Identify which cell holds the provided text, then report its (X, Y) central coordinate. 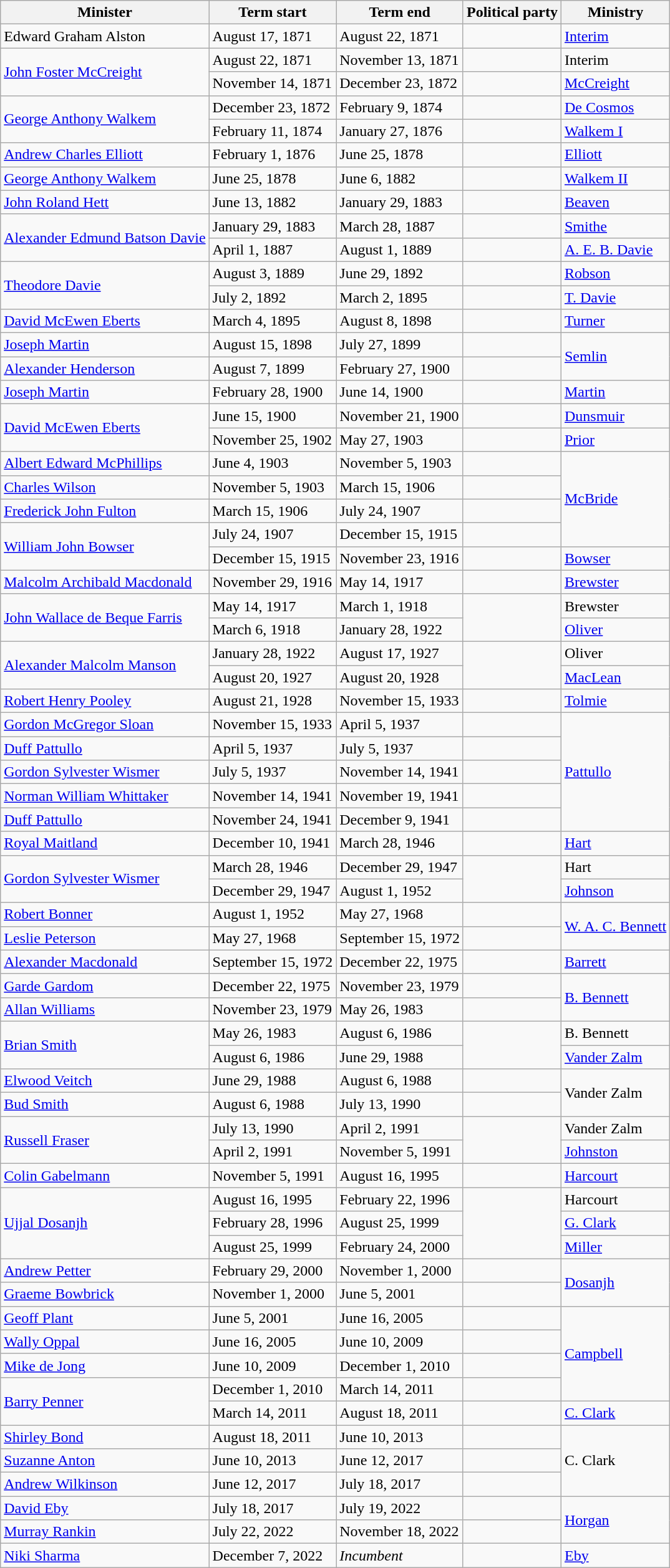
June 14, 1900 (400, 392)
Garde Gardom (105, 985)
Russell Fraser (105, 1140)
A. E. B. Davie (615, 249)
Alexander Henderson (105, 369)
Tolmie (615, 701)
Eby (615, 1556)
Alexander Edmund Batson Davie (105, 238)
Walkem I (615, 131)
February 27, 1900 (400, 369)
Royal Maitland (105, 843)
Gordon McGregor Sloan (105, 725)
Edward Graham Alston (105, 36)
December 10, 1941 (273, 843)
Ujjal Dosanjh (105, 1223)
Frederick John Fulton (105, 511)
November 13, 1871 (400, 60)
August 7, 1899 (273, 369)
November 24, 1941 (273, 820)
June 4, 1903 (273, 463)
Barrett (615, 962)
Shirley Bond (105, 1436)
Brian Smith (105, 1045)
Geoff Plant (105, 1318)
Elwood Veitch (105, 1081)
Political party (512, 12)
G. Clark (615, 1223)
August 21, 1928 (273, 701)
March 2, 1895 (400, 298)
August 1, 1889 (400, 249)
Norman William Whittaker (105, 796)
November 21, 1900 (400, 416)
Theodore Davie (105, 285)
November 18, 2022 (400, 1532)
Turner (615, 321)
November 25, 1902 (273, 440)
March 6, 1918 (273, 629)
Andrew Wilkinson (105, 1484)
David Eby (105, 1508)
Graeme Bowbrick (105, 1294)
Allan Williams (105, 1009)
Robert Bonner (105, 914)
June 29, 1892 (400, 273)
August 3, 1889 (273, 273)
W. A. C. Bennett (615, 926)
Murray Rankin (105, 1532)
February 29, 2000 (273, 1270)
Robson (615, 273)
Malcolm Archibald Macdonald (105, 582)
Incumbent (400, 1556)
McCreight (615, 84)
Colin Gabelmann (105, 1176)
December 9, 1941 (400, 820)
Johnson (615, 891)
November 23, 1916 (400, 558)
Semlin (615, 357)
July 19, 2022 (400, 1508)
Dunsmuir (615, 416)
March 28, 1887 (400, 226)
December 7, 2022 (273, 1556)
MacLean (615, 677)
Beaven (615, 202)
February 9, 1874 (400, 107)
Andrew Charles Elliott (105, 155)
Bowser (615, 558)
Alexander Macdonald (105, 962)
November 29, 1916 (273, 582)
February 22, 1996 (400, 1199)
John Foster McCreight (105, 72)
November 14, 1871 (273, 84)
Niki Sharma (105, 1556)
Wally Oppal (105, 1342)
Charles Wilson (105, 487)
Dosanjh (615, 1282)
Prior (615, 440)
Term start (273, 12)
April 1, 1887 (273, 249)
De Cosmos (615, 107)
Minister (105, 12)
Mike de Jong (105, 1365)
February 11, 1874 (273, 131)
Barry Penner (105, 1401)
November 19, 1941 (400, 796)
August 17, 1871 (273, 36)
March 1, 1918 (400, 606)
McBride (615, 499)
August 20, 1928 (400, 677)
August 20, 1927 (273, 677)
July 27, 1899 (400, 345)
Suzanne Anton (105, 1461)
February 28, 1900 (273, 392)
Smithe (615, 226)
June 6, 1882 (400, 178)
August 15, 1898 (273, 345)
Ministry (615, 12)
Johnston (615, 1152)
John Roland Hett (105, 202)
August 8, 1898 (400, 321)
January 27, 1876 (400, 131)
February 1, 1876 (273, 155)
May 27, 1903 (400, 440)
T. Davie (615, 298)
June 15, 1900 (273, 416)
August 17, 1927 (400, 653)
Walkem II (615, 178)
February 24, 2000 (400, 1247)
Horgan (615, 1520)
July 22, 2022 (273, 1532)
Albert Edward McPhillips (105, 463)
March 4, 1895 (273, 321)
Robert Henry Pooley (105, 701)
Leslie Peterson (105, 938)
Term end (400, 12)
February 28, 1996 (273, 1223)
John Wallace de Beque Farris (105, 617)
Miller (615, 1247)
Pattullo (615, 772)
Campbell (615, 1353)
Andrew Petter (105, 1270)
Alexander Malcolm Manson (105, 665)
June 13, 1882 (273, 202)
Elliott (615, 155)
William John Bowser (105, 546)
July 2, 1892 (273, 298)
Bud Smith (105, 1105)
Martin (615, 392)
